Return the [x, y] coordinate for the center point of the cell that contains the specified text.  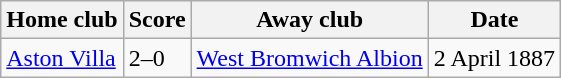
Away club [310, 20]
Aston Villa [62, 58]
2 April 1887 [494, 58]
Home club [62, 20]
Date [494, 20]
Score [157, 20]
West Bromwich Albion [310, 58]
2–0 [157, 58]
